For the text-containing cell, return its midpoint in (x, y) coordinate format. 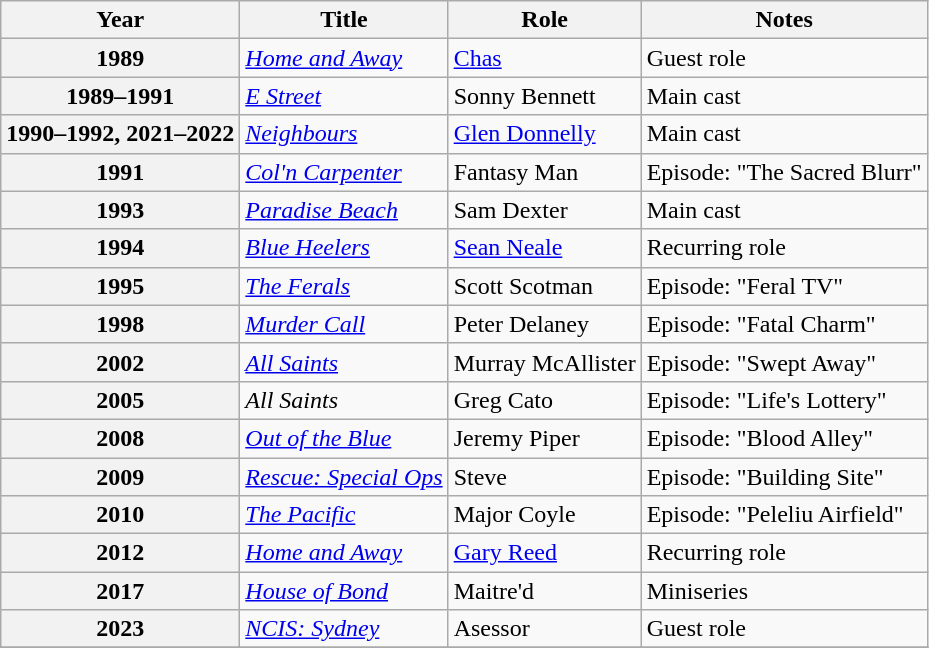
Neighbours (344, 134)
1995 (120, 286)
Blue Heelers (344, 248)
1991 (120, 172)
2023 (120, 629)
Episode: "Feral TV" (784, 286)
Notes (784, 20)
House of Bond (344, 591)
Jeremy Piper (544, 438)
Episode: "Building Site" (784, 477)
Major Coyle (544, 515)
2008 (120, 438)
2012 (120, 553)
1994 (120, 248)
1989–1991 (120, 96)
E Street (344, 96)
Episode: "The Sacred Blurr" (784, 172)
Role (544, 20)
Murray McAllister (544, 362)
Title (344, 20)
Year (120, 20)
Maitre'd (544, 591)
1990–1992, 2021–2022 (120, 134)
Gary Reed (544, 553)
Chas (544, 58)
2005 (120, 400)
Miniseries (784, 591)
Steve (544, 477)
The Pacific (344, 515)
Paradise Beach (344, 210)
Asessor (544, 629)
1993 (120, 210)
Scott Scotman (544, 286)
Out of the Blue (344, 438)
Peter Delaney (544, 324)
Episode: "Life's Lottery" (784, 400)
Episode: "Peleliu Airfield" (784, 515)
NCIS: Sydney (344, 629)
Glen Donnelly (544, 134)
Episode: "Blood Alley" (784, 438)
2017 (120, 591)
2010 (120, 515)
Col'n Carpenter (344, 172)
2002 (120, 362)
The Ferals (344, 286)
1998 (120, 324)
2009 (120, 477)
1989 (120, 58)
Rescue: Special Ops (344, 477)
Fantasy Man (544, 172)
Sam Dexter (544, 210)
Episode: "Fatal Charm" (784, 324)
Sean Neale (544, 248)
Sonny Bennett (544, 96)
Episode: "Swept Away" (784, 362)
Greg Cato (544, 400)
Murder Call (344, 324)
